Identify which cell holds the provided text, then report its [X, Y] central coordinate. 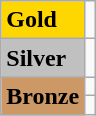
Silver [43, 58]
Bronze [43, 96]
Gold [43, 20]
